Provide the (x, y) coordinate of the cell's center where the given text is located.  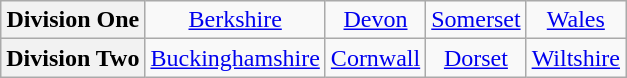
Cornwall (375, 58)
Dorset (476, 58)
Wiltshire (576, 58)
Buckinghamshire (235, 58)
Division Two (73, 58)
Berkshire (235, 20)
Wales (576, 20)
Somerset (476, 20)
Division One (73, 20)
Devon (375, 20)
